Return [x, y] of the center of cell containing provided text 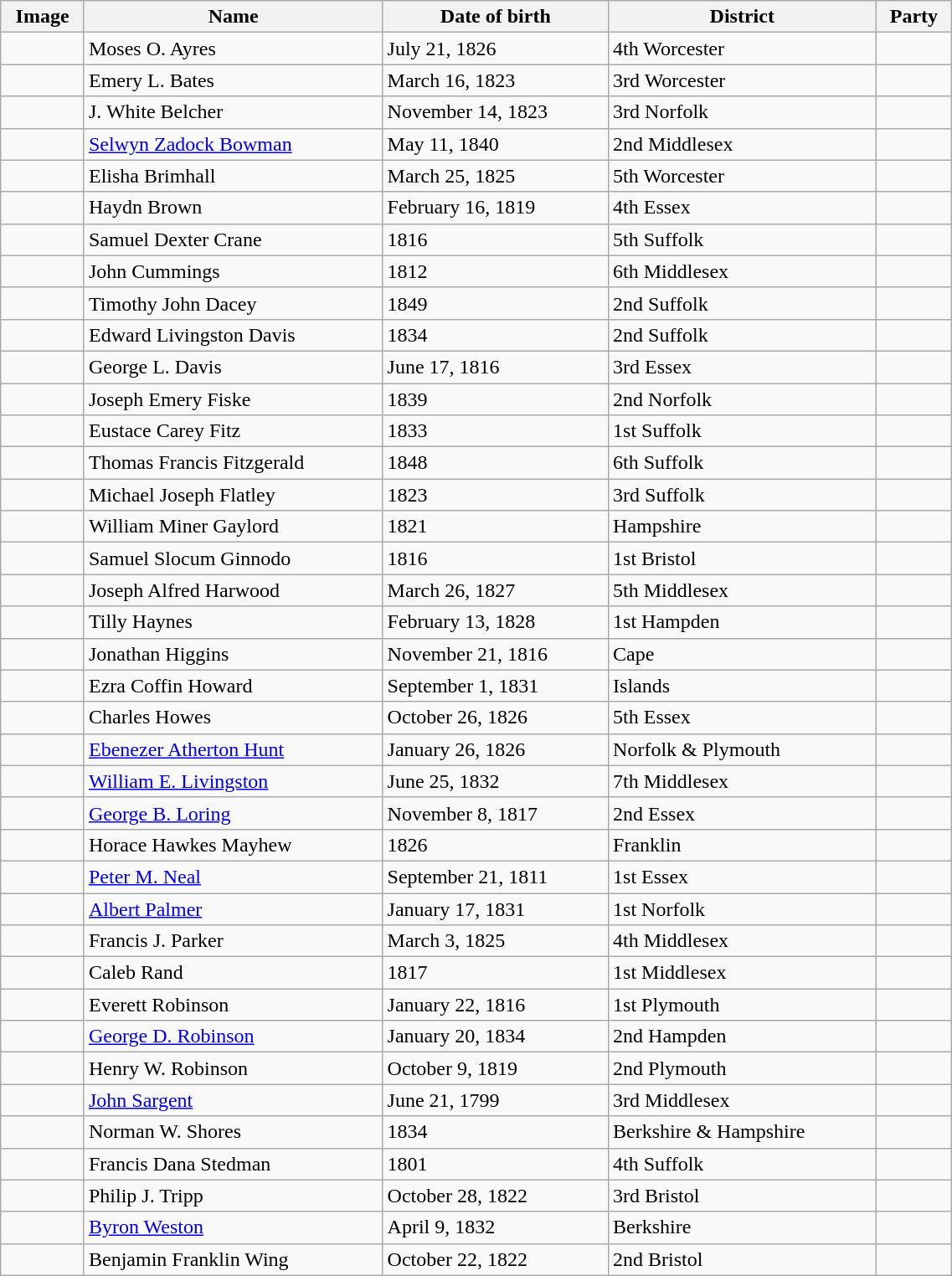
1833 [496, 431]
November 8, 1817 [496, 813]
May 11, 1840 [496, 144]
October 28, 1822 [496, 1196]
Henry W. Robinson [233, 1068]
District [742, 17]
2nd Middlesex [742, 144]
March 25, 1825 [496, 176]
1823 [496, 495]
Image [43, 17]
3rd Worcester [742, 80]
Party [914, 17]
Berkshire [742, 1227]
Selwyn Zadock Bowman [233, 144]
January 17, 1831 [496, 908]
5th Suffolk [742, 239]
1839 [496, 399]
1st Essex [742, 877]
Norman W. Shores [233, 1132]
Elisha Brimhall [233, 176]
1st Suffolk [742, 431]
January 26, 1826 [496, 749]
1817 [496, 973]
Berkshire & Hampshire [742, 1132]
November 14, 1823 [496, 112]
Haydn Brown [233, 208]
Ebenezer Atherton Hunt [233, 749]
Name [233, 17]
October 22, 1822 [496, 1259]
Joseph Emery Fiske [233, 399]
3rd Middlesex [742, 1100]
1st Plymouth [742, 1005]
2nd Norfolk [742, 399]
Horace Hawkes Mayhew [233, 845]
Caleb Rand [233, 973]
March 16, 1823 [496, 80]
September 1, 1831 [496, 686]
Francis J. Parker [233, 941]
George L. Davis [233, 367]
Emery L. Bates [233, 80]
1st Hampden [742, 622]
William Miner Gaylord [233, 527]
3rd Suffolk [742, 495]
Charles Howes [233, 718]
2nd Plymouth [742, 1068]
3rd Essex [742, 367]
Cape [742, 654]
Byron Weston [233, 1227]
October 26, 1826 [496, 718]
2nd Bristol [742, 1259]
Timothy John Dacey [233, 303]
July 21, 1826 [496, 49]
4th Middlesex [742, 941]
3rd Bristol [742, 1196]
Moses O. Ayres [233, 49]
Franklin [742, 845]
2nd Essex [742, 813]
1821 [496, 527]
1848 [496, 463]
Ezra Coffin Howard [233, 686]
Norfolk & Plymouth [742, 749]
1826 [496, 845]
Tilly Haynes [233, 622]
1849 [496, 303]
March 26, 1827 [496, 590]
George B. Loring [233, 813]
1st Middlesex [742, 973]
Date of birth [496, 17]
5th Middlesex [742, 590]
6th Middlesex [742, 271]
Everett Robinson [233, 1005]
Joseph Alfred Harwood [233, 590]
Samuel Dexter Crane [233, 239]
George D. Robinson [233, 1037]
1st Norfolk [742, 908]
5th Essex [742, 718]
June 17, 1816 [496, 367]
June 25, 1832 [496, 781]
Edward Livingston Davis [233, 335]
1st Bristol [742, 558]
J. White Belcher [233, 112]
February 16, 1819 [496, 208]
Jonathan Higgins [233, 654]
5th Worcester [742, 176]
January 20, 1834 [496, 1037]
Michael Joseph Flatley [233, 495]
7th Middlesex [742, 781]
March 3, 1825 [496, 941]
Samuel Slocum Ginnodo [233, 558]
1812 [496, 271]
September 21, 1811 [496, 877]
Albert Palmer [233, 908]
John Sargent [233, 1100]
April 9, 1832 [496, 1227]
Philip J. Tripp [233, 1196]
Francis Dana Stedman [233, 1164]
4th Suffolk [742, 1164]
November 21, 1816 [496, 654]
4th Essex [742, 208]
Benjamin Franklin Wing [233, 1259]
Eustace Carey Fitz [233, 431]
6th Suffolk [742, 463]
John Cummings [233, 271]
Islands [742, 686]
Thomas Francis Fitzgerald [233, 463]
June 21, 1799 [496, 1100]
1801 [496, 1164]
4th Worcester [742, 49]
William E. Livingston [233, 781]
3rd Norfolk [742, 112]
January 22, 1816 [496, 1005]
February 13, 1828 [496, 622]
Hampshire [742, 527]
Peter M. Neal [233, 877]
2nd Hampden [742, 1037]
October 9, 1819 [496, 1068]
